Capture the cell that displays the provided text and extract its (X, Y) central coordinate. 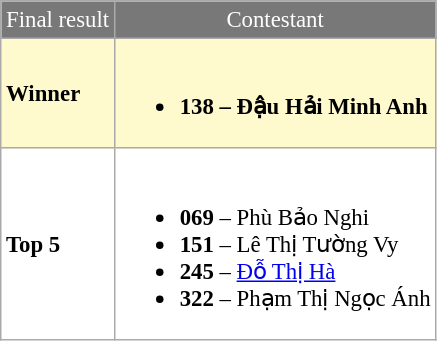
069 – Phù Bảo Nghi151 – Lê Thị Tường Vy245 – Đỗ Thị Hà322 – Phạm Thị Ngọc Ánh (274, 244)
Winner (58, 93)
Final result (58, 20)
Contestant (274, 20)
Top 5 (58, 244)
138 – Đậu Hải Minh Anh (274, 93)
